From the cell containing the given text, extract its center point as [x, y] coordinate. 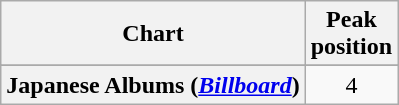
Peakposition [351, 34]
4 [351, 85]
Japanese Albums (Billboard) [153, 85]
Chart [153, 34]
